Pinpoint the cell where the given text exists, returning its (x, y) midpoint coordinate. 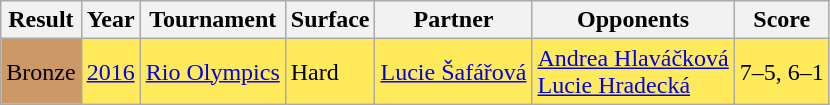
Result (41, 20)
Score (782, 20)
Opponents (633, 20)
Surface (330, 20)
Partner (454, 20)
2016 (110, 72)
Tournament (212, 20)
Bronze (41, 72)
Hard (330, 72)
Rio Olympics (212, 72)
Andrea Hlaváčková Lucie Hradecká (633, 72)
Year (110, 20)
Lucie Šafářová (454, 72)
7–5, 6–1 (782, 72)
